Detect which cell encompasses the target text, then output its (X, Y) center coordinate. 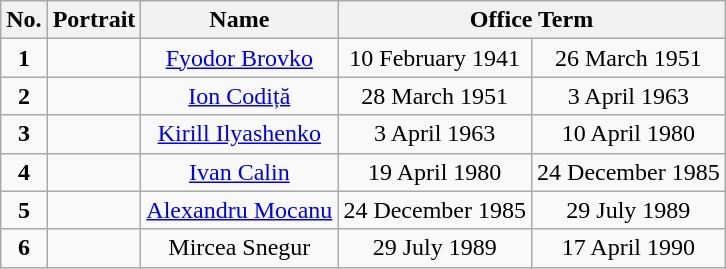
4 (24, 172)
Office Term (532, 20)
5 (24, 210)
Fyodor Brovko (240, 58)
Ivan Calin (240, 172)
Kirill Ilyashenko (240, 134)
Portrait (94, 20)
19 April 1980 (435, 172)
No. (24, 20)
2 (24, 96)
Ion Codiță (240, 96)
3 (24, 134)
1 (24, 58)
26 March 1951 (629, 58)
Mircea Snegur (240, 248)
10 February 1941 (435, 58)
17 April 1990 (629, 248)
28 March 1951 (435, 96)
6 (24, 248)
Alexandru Mocanu (240, 210)
Name (240, 20)
10 April 1980 (629, 134)
